Return [x, y] of the center of cell containing provided text 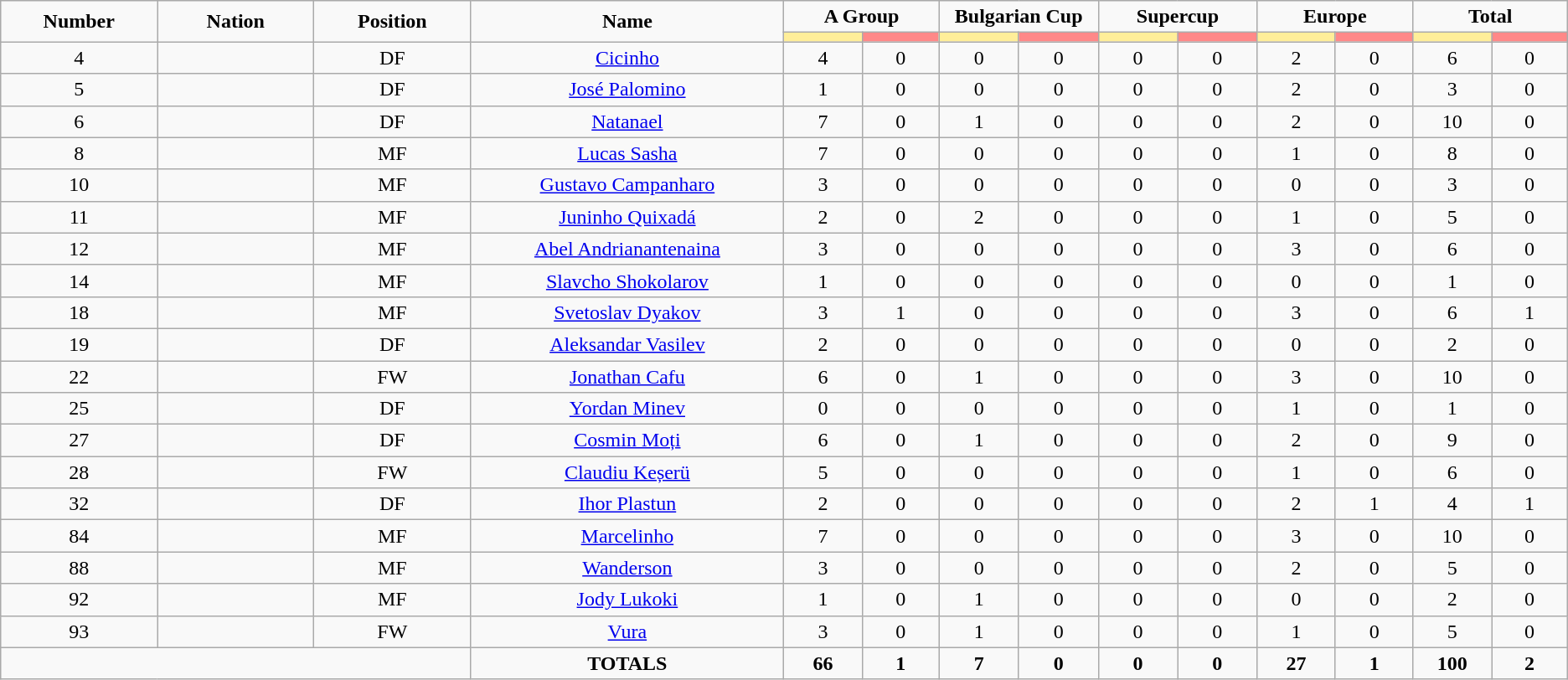
Lucas Sasha [627, 153]
Ihor Plastun [627, 504]
Aleksandar Vasilev [627, 344]
32 [79, 504]
Nation [236, 22]
Jonathan Cafu [627, 376]
88 [79, 568]
18 [79, 312]
Yordan Minev [627, 409]
14 [79, 281]
José Palomino [627, 90]
12 [79, 249]
19 [79, 344]
28 [79, 472]
9 [1452, 440]
TOTALS [627, 663]
100 [1452, 663]
Supercup [1178, 17]
Bulgarian Cup [1019, 17]
Claudiu Keșerü [627, 472]
92 [79, 600]
93 [79, 631]
Number [79, 22]
Gustavo Campanharo [627, 185]
Abel Andrianantenaina [627, 249]
Europe [1335, 17]
25 [79, 409]
84 [79, 536]
Vura [627, 631]
66 [823, 663]
Slavcho Shokolarov [627, 281]
Position [392, 22]
Total [1490, 17]
22 [79, 376]
A Group [861, 17]
Natanael [627, 121]
Marcelinho [627, 536]
11 [79, 217]
Wanderson [627, 568]
Cosmin Moți [627, 440]
Cicinho [627, 58]
Jody Lukoki [627, 600]
Svetoslav Dyakov [627, 312]
Name [627, 22]
Juninho Quixadá [627, 217]
